From the cell containing the given text, extract its center point as [X, Y] coordinate. 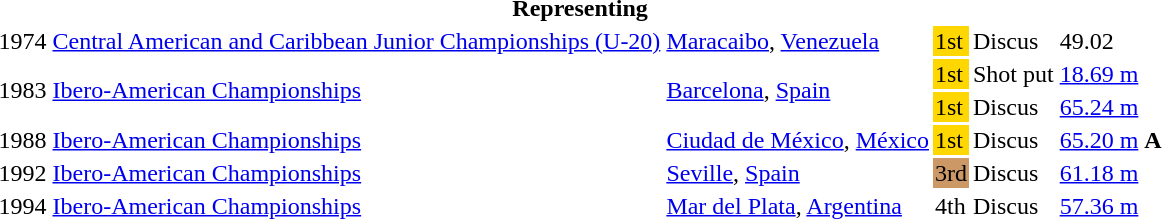
3rd [950, 173]
Seville, Spain [798, 173]
Central American and Caribbean Junior Championships (U-20) [356, 41]
Shot put [1013, 74]
Maracaibo, Venezuela [798, 41]
Ciudad de México, México [798, 140]
Barcelona, Spain [798, 90]
